Find where the given text appears and provide that cell's center as [X, Y] coordinate. 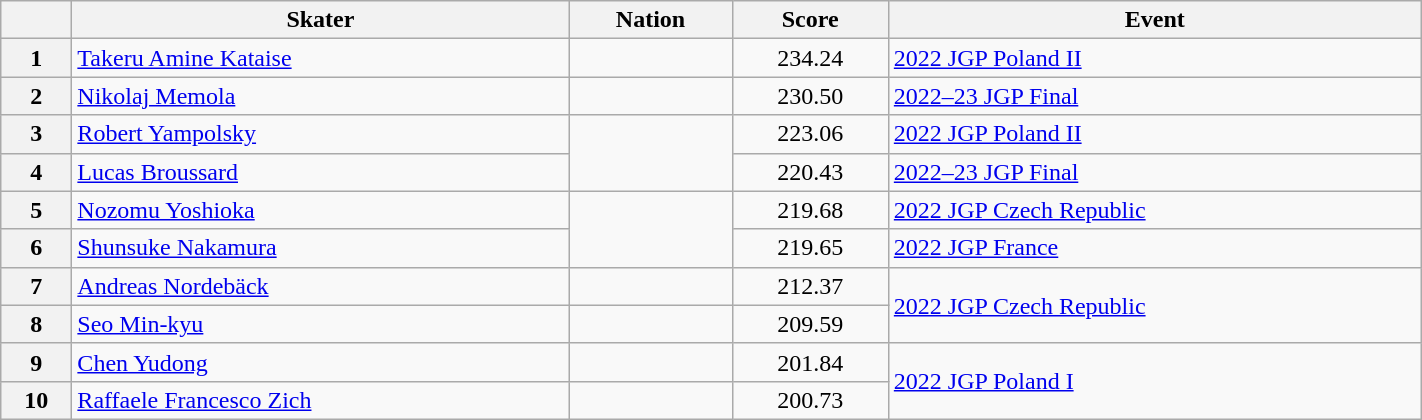
10 [36, 400]
200.73 [810, 400]
201.84 [810, 362]
Andreas Nordebäck [320, 286]
2022 JGP Poland I [1154, 381]
Nikolaj Memola [320, 96]
Shunsuke Nakamura [320, 248]
219.68 [810, 210]
9 [36, 362]
7 [36, 286]
Takeru Amine Kataise [320, 58]
4 [36, 172]
Lucas Broussard [320, 172]
Chen Yudong [320, 362]
Score [810, 20]
209.59 [810, 324]
Seo Min-kyu [320, 324]
Skater [320, 20]
5 [36, 210]
Raffaele Francesco Zich [320, 400]
Nation [650, 20]
212.37 [810, 286]
2022 JGP France [1154, 248]
3 [36, 134]
2 [36, 96]
1 [36, 58]
Event [1154, 20]
230.50 [810, 96]
Robert Yampolsky [320, 134]
220.43 [810, 172]
Nozomu Yoshioka [320, 210]
234.24 [810, 58]
219.65 [810, 248]
6 [36, 248]
223.06 [810, 134]
8 [36, 324]
